Determine the [x, y] coordinate at the center of the cell enclosing the given text.  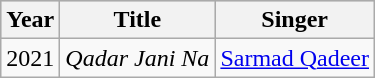
Qadar Jani Na [138, 58]
Singer [295, 20]
2021 [30, 58]
Sarmad Qadeer [295, 58]
Year [30, 20]
Title [138, 20]
